Find where the given text appears and provide that cell's center as (X, Y) coordinate. 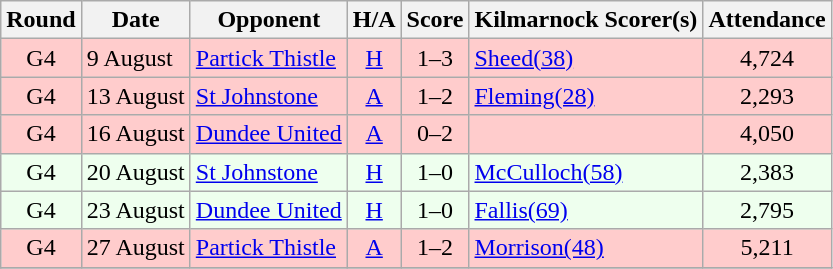
Sheed(38) (586, 58)
4,724 (767, 58)
Score (435, 20)
Attendance (767, 20)
4,050 (767, 134)
Kilmarnock Scorer(s) (586, 20)
Fleming(28) (586, 96)
9 August (136, 58)
Date (136, 20)
McCulloch(58) (586, 172)
23 August (136, 210)
20 August (136, 172)
2,293 (767, 96)
5,211 (767, 248)
0–2 (435, 134)
1–3 (435, 58)
13 August (136, 96)
2,383 (767, 172)
Round (41, 20)
2,795 (767, 210)
Opponent (268, 20)
Morrison(48) (586, 248)
27 August (136, 248)
H/A (374, 20)
16 August (136, 134)
Fallis(69) (586, 210)
